Identify which cell holds the provided text, then report its [X, Y] central coordinate. 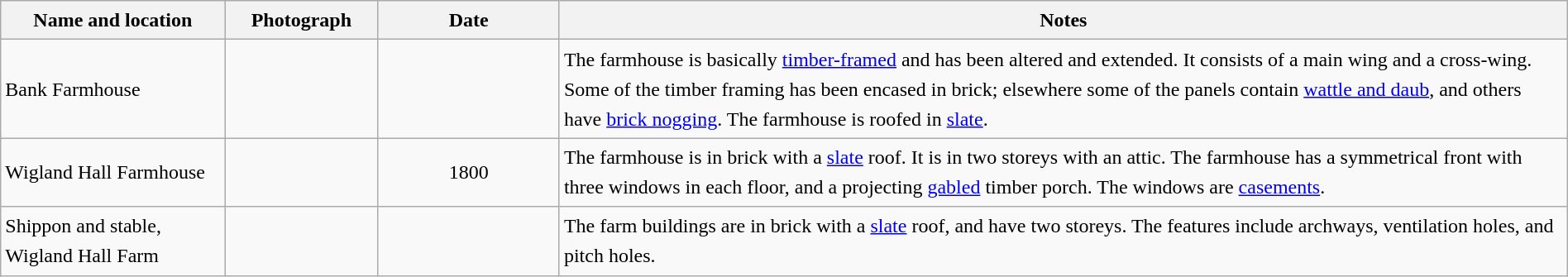
The farm buildings are in brick with a slate roof, and have two storeys. The features include archways, ventilation holes, and pitch holes. [1064, 241]
Shippon and stable,Wigland Hall Farm [112, 241]
Notes [1064, 20]
Name and location [112, 20]
Bank Farmhouse [112, 89]
Date [468, 20]
1800 [468, 172]
Wigland Hall Farmhouse [112, 172]
Photograph [301, 20]
